For the text-containing cell, return its midpoint in [x, y] coordinate format. 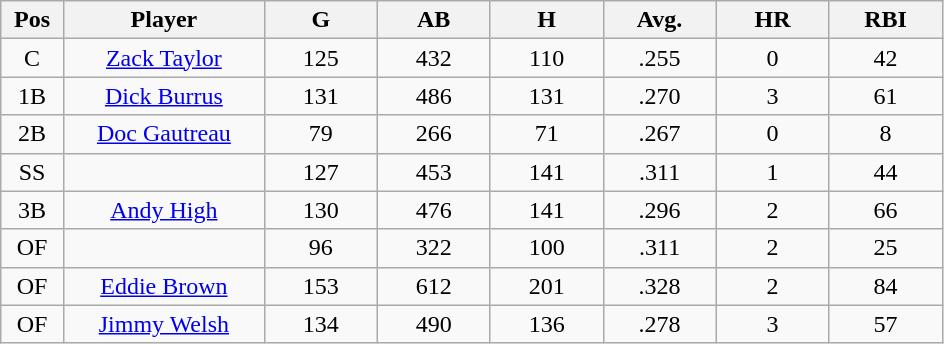
AB [434, 20]
486 [434, 96]
8 [886, 134]
Player [164, 20]
453 [434, 172]
Jimmy Welsh [164, 324]
Pos [32, 20]
25 [886, 248]
84 [886, 286]
.267 [660, 134]
42 [886, 58]
153 [320, 286]
1B [32, 96]
134 [320, 324]
Avg. [660, 20]
476 [434, 210]
71 [546, 134]
HR [772, 20]
2B [32, 134]
100 [546, 248]
.270 [660, 96]
61 [886, 96]
C [32, 58]
612 [434, 286]
490 [434, 324]
.328 [660, 286]
Dick Burrus [164, 96]
Doc Gautreau [164, 134]
.278 [660, 324]
44 [886, 172]
66 [886, 210]
Andy High [164, 210]
266 [434, 134]
SS [32, 172]
57 [886, 324]
Eddie Brown [164, 286]
3B [32, 210]
201 [546, 286]
79 [320, 134]
136 [546, 324]
.296 [660, 210]
130 [320, 210]
.255 [660, 58]
110 [546, 58]
432 [434, 58]
Zack Taylor [164, 58]
RBI [886, 20]
322 [434, 248]
G [320, 20]
1 [772, 172]
H [546, 20]
96 [320, 248]
125 [320, 58]
127 [320, 172]
